Extract the [X, Y] coordinate from the center of the cell holding the provided text.  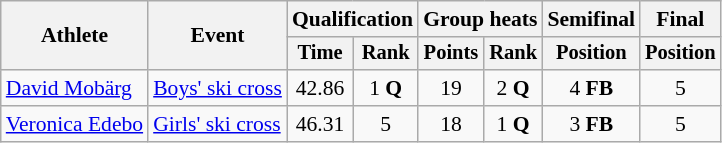
42.86 [320, 88]
46.31 [320, 124]
Group heats [480, 19]
18 [451, 124]
Athlete [74, 36]
Points [451, 54]
19 [451, 88]
Event [218, 36]
2 Q [514, 88]
Qualification [352, 19]
Veronica Edebo [74, 124]
Boys' ski cross [218, 88]
Time [320, 54]
David Mobärg [74, 88]
4 FB [591, 88]
Final [680, 19]
Girls' ski cross [218, 124]
Semifinal [591, 19]
3 FB [591, 124]
